Return (x, y) of the center of cell containing provided text 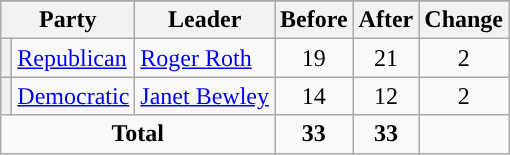
12 (386, 96)
After (386, 20)
Total (138, 134)
19 (314, 58)
Before (314, 20)
Roger Roth (205, 58)
Democratic (74, 96)
Leader (205, 20)
21 (386, 58)
Change (464, 20)
Party (68, 20)
14 (314, 96)
Republican (74, 58)
Janet Bewley (205, 96)
